Find where the given text appears and provide that cell's center as [x, y] coordinate. 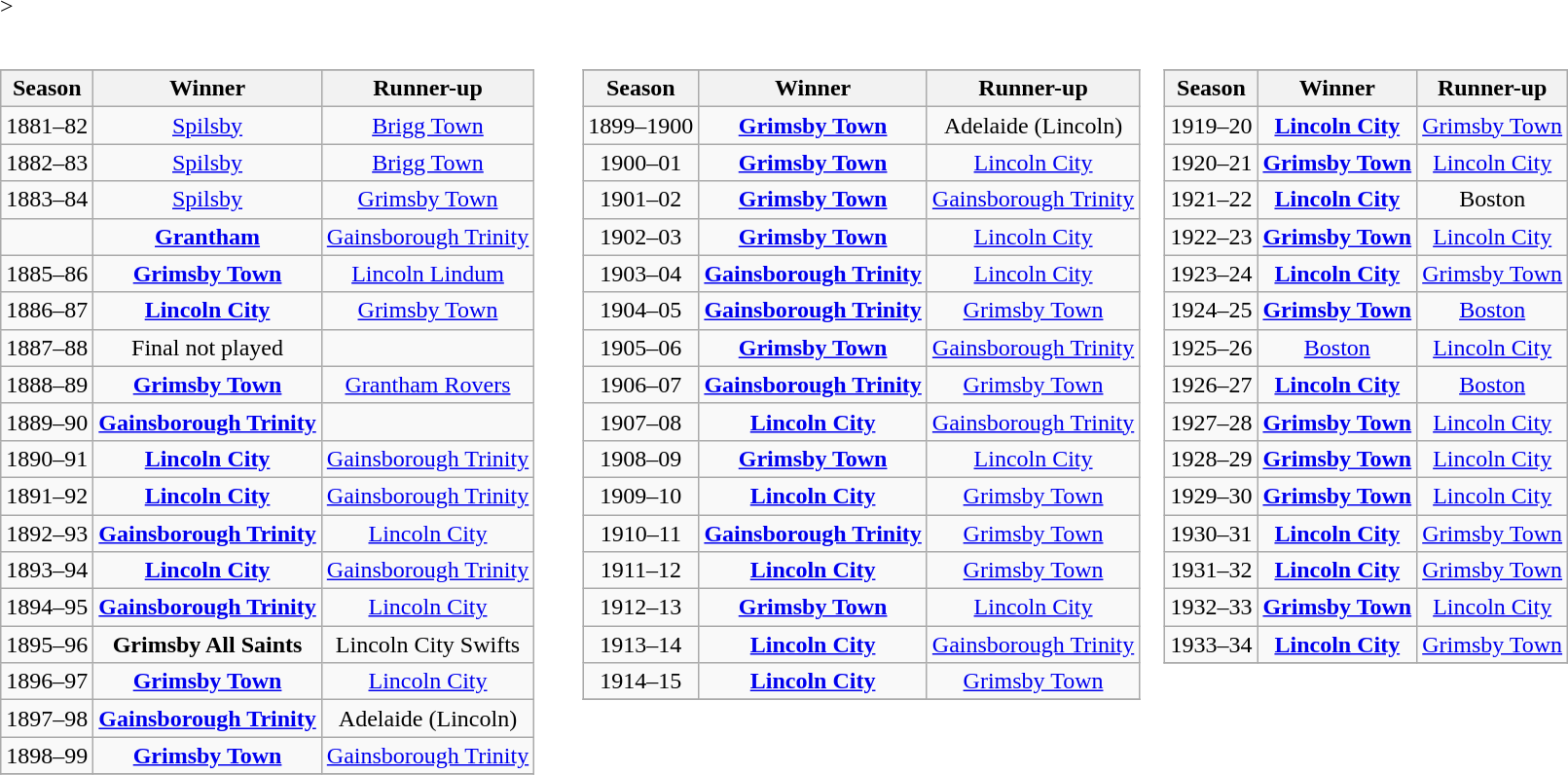
1924–25 [1211, 311]
Final not played [207, 348]
1883–84 [47, 200]
1910–11 [640, 533]
1909–10 [640, 496]
1892–93 [47, 533]
1901–02 [640, 200]
1920–21 [1211, 163]
1932–33 [1211, 608]
1933–34 [1211, 645]
1893–94 [47, 571]
1885–86 [47, 274]
Grimsby All Saints [207, 645]
1896–97 [47, 682]
1926–27 [1211, 385]
1913–14 [640, 645]
1881–82 [47, 126]
1890–91 [47, 459]
1911–12 [640, 571]
1930–31 [1211, 533]
1894–95 [47, 608]
1904–05 [640, 311]
1905–06 [640, 348]
Grantham Rovers [427, 385]
1912–13 [640, 608]
1898–99 [47, 756]
1914–15 [640, 682]
1882–83 [47, 163]
1899–1900 [640, 126]
1907–08 [640, 422]
1929–30 [1211, 496]
Grantham [207, 237]
1887–88 [47, 348]
1931–32 [1211, 571]
1927–28 [1211, 422]
1906–07 [640, 385]
Lincoln City Swifts [427, 645]
1925–26 [1211, 348]
1921–22 [1211, 200]
1902–03 [640, 237]
Lincoln Lindum [427, 274]
1919–20 [1211, 126]
1903–04 [640, 274]
1923–24 [1211, 274]
1922–23 [1211, 237]
1886–87 [47, 311]
1888–89 [47, 385]
1891–92 [47, 496]
1928–29 [1211, 459]
1895–96 [47, 645]
1900–01 [640, 163]
1897–98 [47, 719]
1889–90 [47, 422]
1908–09 [640, 459]
